Scan for the cell matching the given text and deliver its (x, y) coordinate at center. 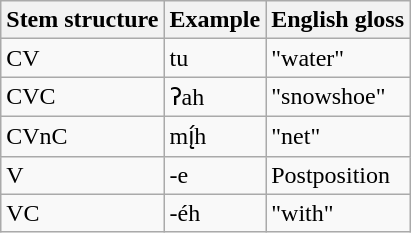
"water" (338, 58)
CV (82, 58)
Example (215, 20)
CVnC (82, 136)
-éh (215, 213)
"snowshoe" (338, 97)
Stem structure (82, 20)
ʔah (215, 97)
"with" (338, 213)
"net" (338, 136)
tu (215, 58)
mį́h (215, 136)
Postposition (338, 175)
V (82, 175)
-e (215, 175)
VC (82, 213)
CVC (82, 97)
English gloss (338, 20)
